Search for the cell housing the specified text and yield its (x, y) center coordinate. 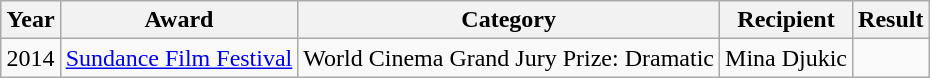
Category (509, 20)
Result (891, 20)
Sundance Film Festival (179, 58)
Year (30, 20)
Recipient (786, 20)
Award (179, 20)
Mina Djukic (786, 58)
2014 (30, 58)
World Cinema Grand Jury Prize: Dramatic (509, 58)
